Return the (x, y) coordinate for the center point of the cell that contains the specified text.  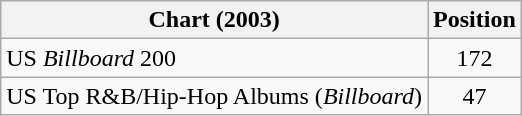
Chart (2003) (214, 20)
Position (475, 20)
172 (475, 58)
US Top R&B/Hip-Hop Albums (Billboard) (214, 96)
47 (475, 96)
US Billboard 200 (214, 58)
